Return (x, y) of the center of cell containing provided text 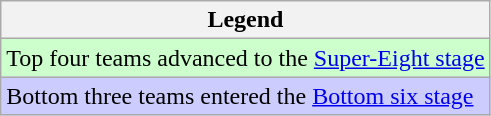
Legend (246, 20)
Top four teams advanced to the Super-Eight stage (246, 58)
Bottom three teams entered the Bottom six stage (246, 96)
